Determine the (X, Y) coordinate at the center of the cell enclosing the given text.  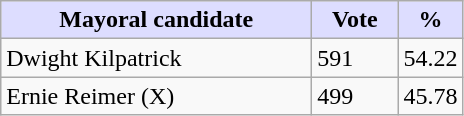
499 (355, 96)
Ernie Reimer (X) (156, 96)
Mayoral candidate (156, 20)
Vote (355, 20)
591 (355, 58)
% (430, 20)
Dwight Kilpatrick (156, 58)
45.78 (430, 96)
54.22 (430, 58)
